Extract the [X, Y] coordinate from the center of the cell holding the provided text.  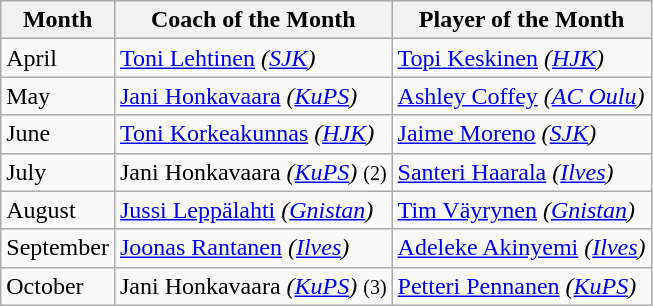
Adeleke Akinyemi (Ilves) [522, 248]
Joonas Rantanen (Ilves) [253, 248]
Santeri Haarala (Ilves) [522, 172]
Petteri Pennanen (KuPS) [522, 286]
August [58, 210]
Ashley Coffey (AC Oulu) [522, 96]
Jani Honkavaara (KuPS) (2) [253, 172]
Jussi Leppälahti (Gnistan) [253, 210]
Jaime Moreno (SJK) [522, 134]
Jani Honkavaara (KuPS) [253, 96]
Coach of the Month [253, 20]
Month [58, 20]
Jani Honkavaara (KuPS) (3) [253, 286]
July [58, 172]
Tim Väyrynen (Gnistan) [522, 210]
Player of the Month [522, 20]
October [58, 286]
September [58, 248]
Topi Keskinen (HJK) [522, 58]
Toni Lehtinen (SJK) [253, 58]
April [58, 58]
June [58, 134]
May [58, 96]
Toni Korkeakunnas (HJK) [253, 134]
